For the text-containing cell, return its midpoint in [X, Y] coordinate format. 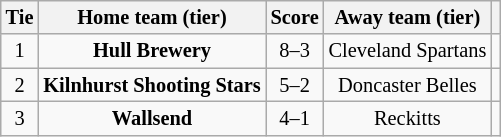
Kilnhurst Shooting Stars [152, 85]
Reckitts [408, 118]
8–3 [295, 51]
3 [20, 118]
4–1 [295, 118]
Away team (tier) [408, 17]
1 [20, 51]
5–2 [295, 85]
Score [295, 17]
Cleveland Spartans [408, 51]
Doncaster Belles [408, 85]
Wallsend [152, 118]
Hull Brewery [152, 51]
2 [20, 85]
Home team (tier) [152, 17]
Tie [20, 17]
